Return the [x, y] coordinate for the center point of the cell that contains the specified text.  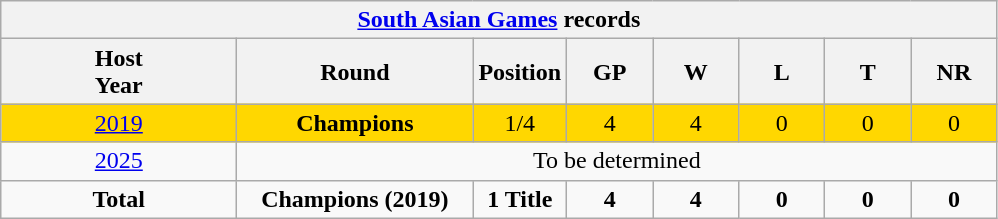
1/4 [520, 123]
Position [520, 72]
2025 [119, 161]
HostYear [119, 72]
2019 [119, 123]
To be determined [617, 161]
Champions (2019) [355, 199]
South Asian Games records [499, 20]
Champions [355, 123]
Round [355, 72]
W [696, 72]
1 Title [520, 199]
T [868, 72]
NR [954, 72]
GP [610, 72]
L [782, 72]
Total [119, 199]
